Detect which cell encompasses the target text, then output its (X, Y) center coordinate. 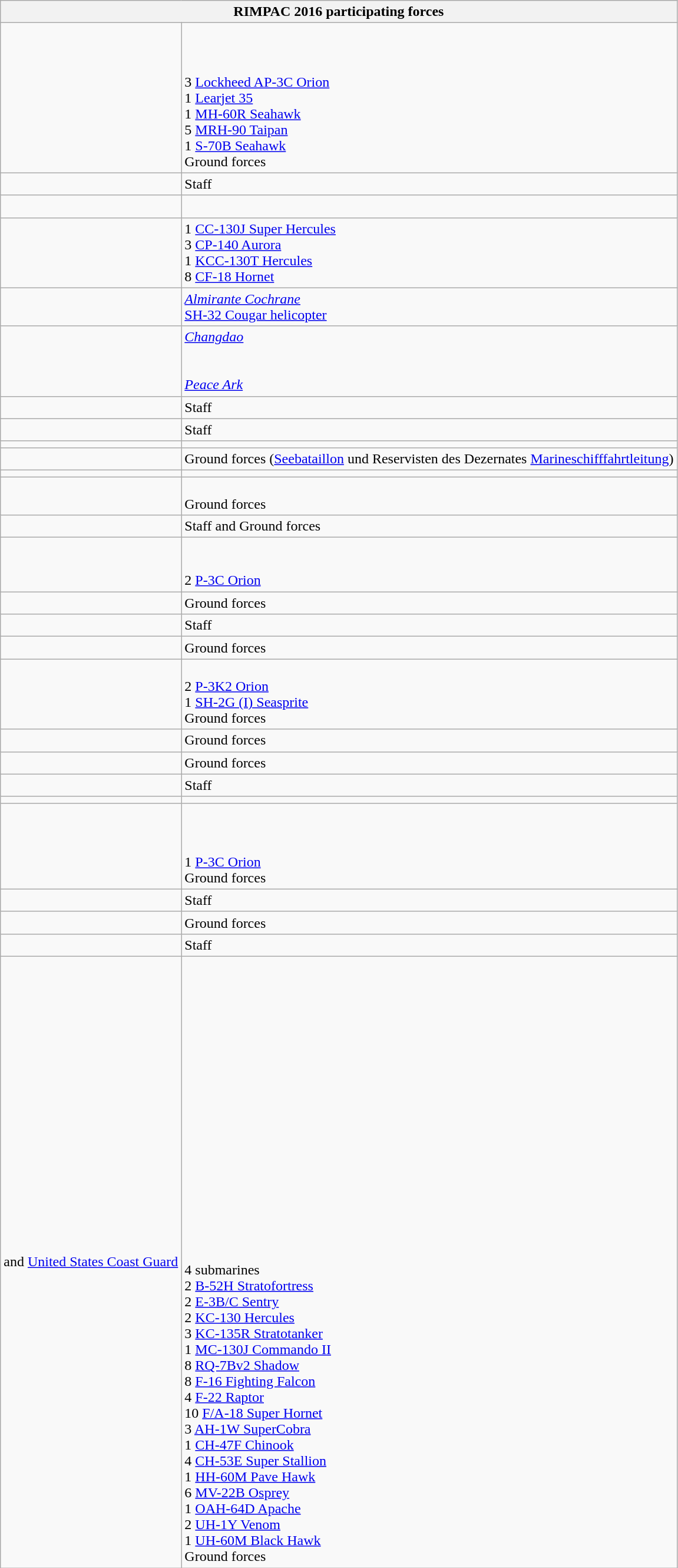
1 CC-130J Super Hercules3 CP-140 Aurora1 KCC-130T Hercules8 CF-18 Hornet (429, 252)
Ground forces (Seebataillon und Reservisten des Dezernates Marineschifffahrtleitung) (429, 459)
2 P-3C Orion (429, 565)
and United States Coast Guard (91, 1261)
2 P-3K2 Orion 1 SH-2G (I) Seasprite Ground forces (429, 694)
Almirante CochraneSH-32 Cougar helicopter (429, 307)
Staff and Ground forces (429, 526)
1 P-3C OrionGround forces (429, 846)
RIMPAC 2016 participating forces (339, 12)
3 Lockheed AP-3C Orion1 Learjet 351 MH-60R Seahawk5 MRH-90 Taipan1 S-70B SeahawkGround forces (429, 98)
ChangdaoPeace Ark (429, 361)
